Determine the [x, y] coordinate at the center of the cell enclosing the given text.  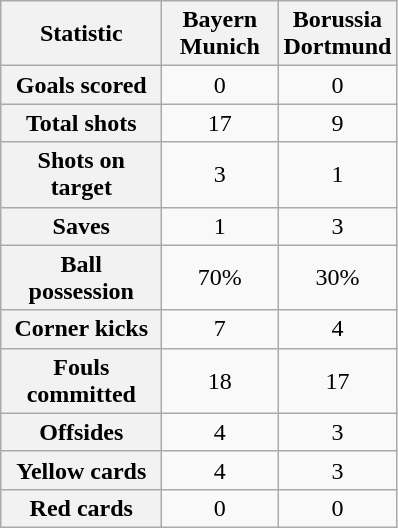
Total shots [82, 123]
70% [220, 278]
Offsides [82, 432]
9 [338, 123]
Ball possession [82, 278]
Bayern Munich [220, 34]
Borussia Dortmund [338, 34]
Saves [82, 226]
18 [220, 380]
Fouls committed [82, 380]
Yellow cards [82, 470]
Statistic [82, 34]
Red cards [82, 508]
7 [220, 329]
Goals scored [82, 85]
30% [338, 278]
Shots on target [82, 174]
Corner kicks [82, 329]
